Find where the given text appears and provide that cell's center as (x, y) coordinate. 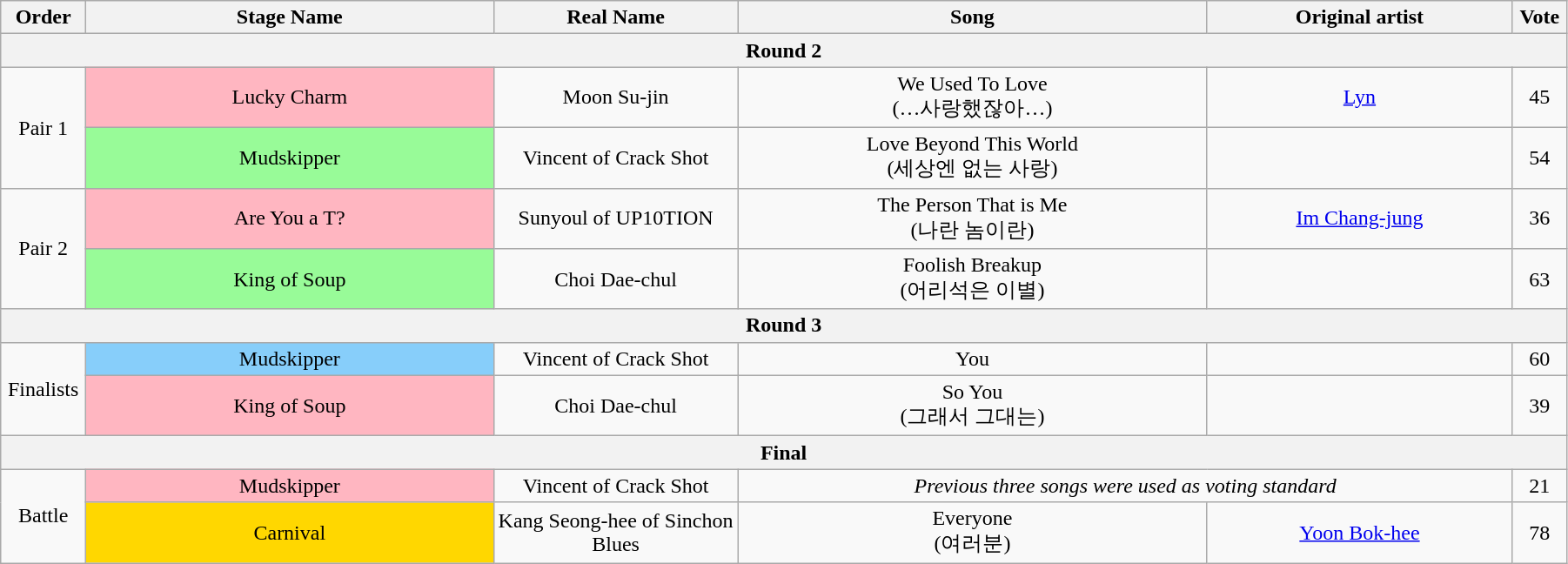
Lucky Charm (290, 97)
54 (1539, 158)
You (973, 359)
Moon Su-jin (616, 97)
We Used To Love(…사랑했잖아…) (973, 97)
Foolish Breakup(어리석은 이별) (973, 279)
Are You a T? (290, 218)
Everyone(여러분) (973, 533)
Pair 2 (44, 249)
Kang Seong-hee of Sinchon Blues (616, 533)
Vote (1539, 17)
Previous three songs were used as voting standard (1125, 486)
60 (1539, 359)
The Person That is Me(나란 놈이란) (973, 218)
Stage Name (290, 17)
Im Chang-jung (1359, 218)
36 (1539, 218)
Lyn (1359, 97)
Song (973, 17)
Original artist (1359, 17)
Pair 1 (44, 127)
Round 2 (784, 50)
Final (784, 453)
45 (1539, 97)
Real Name (616, 17)
39 (1539, 406)
Love Beyond This World(세상엔 없는 사랑) (973, 158)
Order (44, 17)
Carnival (290, 533)
Round 3 (784, 326)
78 (1539, 533)
Sunyoul of UP10TION (616, 218)
63 (1539, 279)
So You(그래서 그대는) (973, 406)
Yoon Bok-hee (1359, 533)
Finalists (44, 389)
Battle (44, 516)
21 (1539, 486)
